Search for the cell housing the specified text and yield its (x, y) center coordinate. 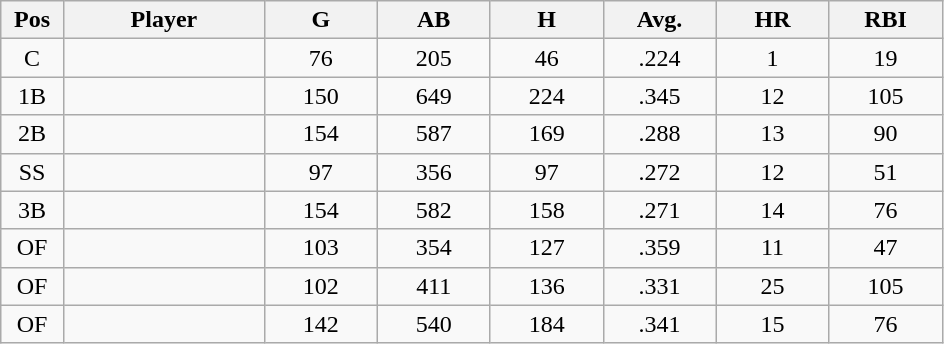
2B (32, 134)
Player (164, 20)
47 (886, 248)
.359 (660, 248)
356 (434, 172)
51 (886, 172)
582 (434, 210)
158 (546, 210)
127 (546, 248)
102 (320, 286)
.341 (660, 324)
.331 (660, 286)
.272 (660, 172)
.271 (660, 210)
103 (320, 248)
25 (772, 286)
150 (320, 96)
169 (546, 134)
46 (546, 58)
AB (434, 20)
90 (886, 134)
1B (32, 96)
C (32, 58)
H (546, 20)
587 (434, 134)
11 (772, 248)
.345 (660, 96)
.288 (660, 134)
649 (434, 96)
15 (772, 324)
RBI (886, 20)
19 (886, 58)
14 (772, 210)
13 (772, 134)
G (320, 20)
142 (320, 324)
540 (434, 324)
184 (546, 324)
205 (434, 58)
Avg. (660, 20)
411 (434, 286)
224 (546, 96)
136 (546, 286)
354 (434, 248)
3B (32, 210)
1 (772, 58)
SS (32, 172)
.224 (660, 58)
HR (772, 20)
Pos (32, 20)
